Capture the cell that displays the provided text and extract its (x, y) central coordinate. 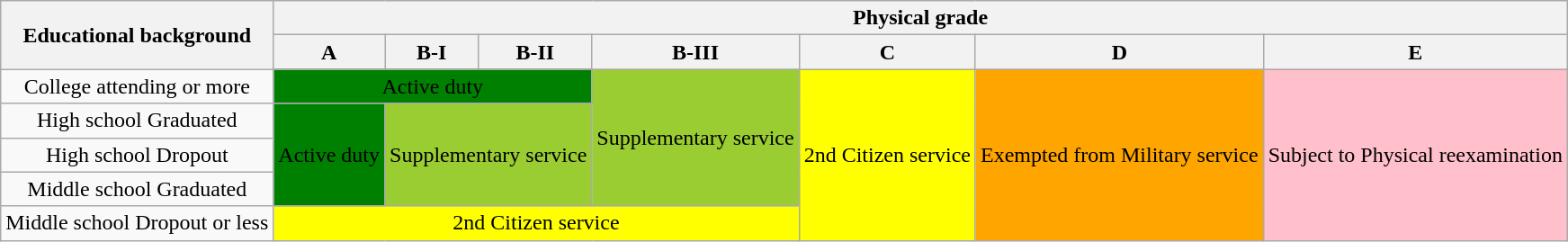
Subject to Physical reexamination (1415, 155)
Physical grade (921, 18)
E (1415, 52)
Exempted from Military service (1119, 155)
D (1119, 52)
A (329, 52)
B-II (535, 52)
B-III (695, 52)
B-I (432, 52)
Educational background (137, 35)
High school Dropout (137, 155)
College attending or more (137, 86)
Middle school Graduated (137, 189)
Middle school Dropout or less (137, 223)
C (887, 52)
High school Graduated (137, 121)
